Provide the [X, Y] coordinate of the cell's center where the given text is located.  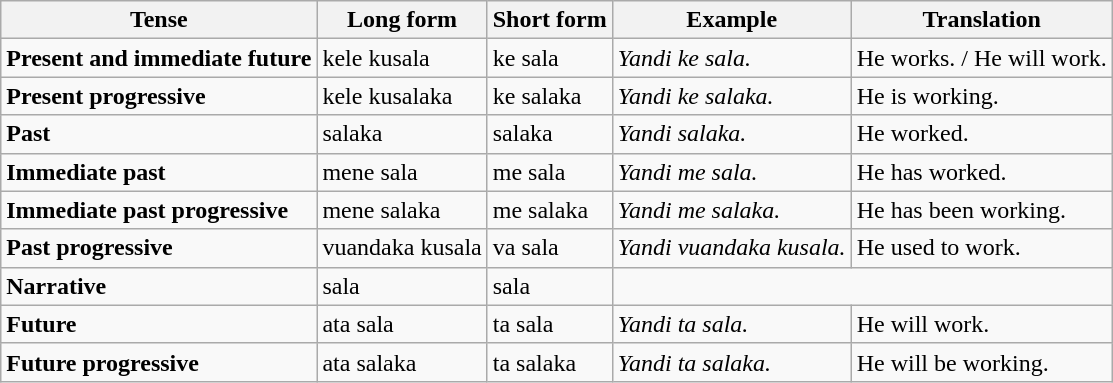
He has worked. [982, 172]
Yandi ke salaka. [732, 96]
Narrative [159, 286]
He will work. [982, 324]
kele kusalaka [402, 96]
He used to work. [982, 248]
Yandi salaka. [732, 134]
Tense [159, 20]
ata sala [402, 324]
Yandi ke sala. [732, 58]
Yandi me sala. [732, 172]
Yandi vuandaka kusala. [732, 248]
ke salaka [550, 96]
He works. / He will work. [982, 58]
me sala [550, 172]
Yandi me salaka. [732, 210]
Yandi ta salaka. [732, 362]
vuandaka kusala [402, 248]
mene salaka [402, 210]
ata salaka [402, 362]
ke sala [550, 58]
Translation [982, 20]
kele kusala [402, 58]
Long form [402, 20]
Yandi ta sala. [732, 324]
va sala [550, 248]
ta salaka [550, 362]
Past [159, 134]
Immediate past progressive [159, 210]
Immediate past [159, 172]
Future [159, 324]
He has been working. [982, 210]
Past progressive [159, 248]
He is working. [982, 96]
Future progressive [159, 362]
Example [732, 20]
He will be working. [982, 362]
mene sala [402, 172]
Present and immediate future [159, 58]
Present progressive [159, 96]
me salaka [550, 210]
He worked. [982, 134]
ta sala [550, 324]
Short form [550, 20]
